Output the [X, Y] coordinate of the center of the cell containing the given text.  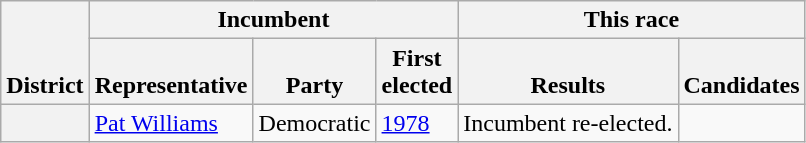
This race [632, 20]
1978 [417, 123]
Incumbent [274, 20]
Party [314, 72]
Incumbent re-elected. [568, 123]
Representative [171, 72]
Democratic [314, 123]
Firstelected [417, 72]
Candidates [742, 72]
Results [568, 72]
Pat Williams [171, 123]
District [45, 52]
